Search for the cell housing the specified text and yield its [x, y] center coordinate. 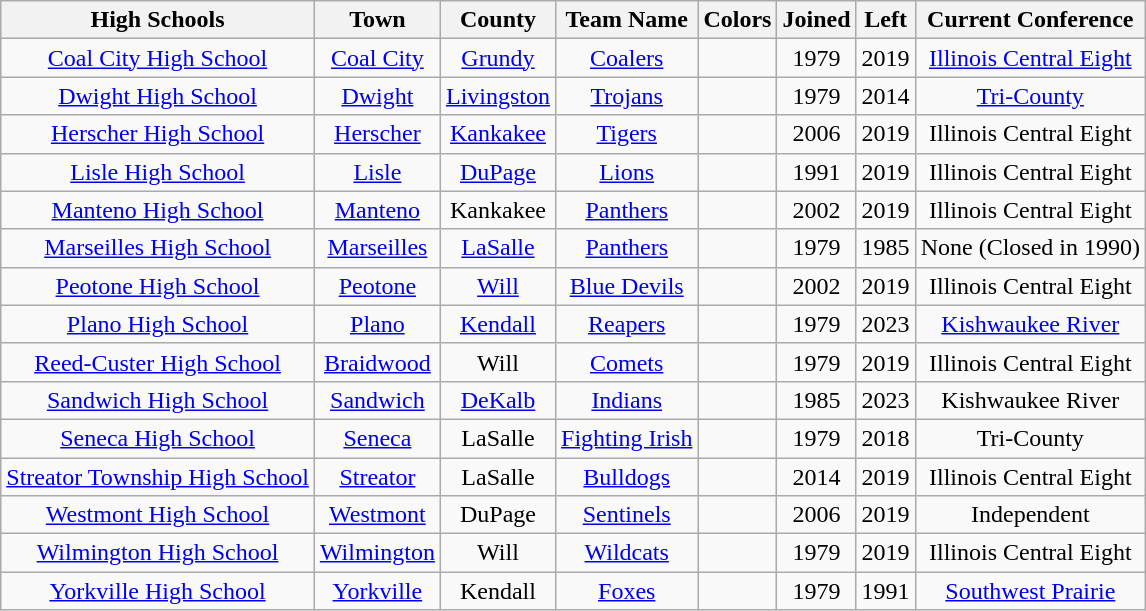
Westmont High School [158, 515]
Southwest Prairie [1030, 591]
Left [886, 20]
Coal City High School [158, 58]
Livingston [498, 96]
Yorkville [377, 591]
Westmont [377, 515]
Sentinels [627, 515]
Indians [627, 400]
Grundy [498, 58]
Marseilles [377, 248]
Sandwich High School [158, 400]
Wilmington [377, 553]
Lisle High School [158, 172]
Coalers [627, 58]
Foxes [627, 591]
Dwight High School [158, 96]
Bulldogs [627, 477]
Plano [377, 324]
County [498, 20]
Lions [627, 172]
Marseilles High School [158, 248]
2018 [886, 438]
None (Closed in 1990) [1030, 248]
Manteno [377, 210]
Independent [1030, 515]
Reed-Custer High School [158, 362]
Lisle [377, 172]
DeKalb [498, 400]
Colors [738, 20]
Coal City [377, 58]
Braidwood [377, 362]
Manteno High School [158, 210]
Seneca High School [158, 438]
Peotone High School [158, 286]
Dwight [377, 96]
Team Name [627, 20]
Town [377, 20]
Streator [377, 477]
Yorkville High School [158, 591]
Current Conference [1030, 20]
Blue Devils [627, 286]
Herscher [377, 134]
Wilmington High School [158, 553]
Wildcats [627, 553]
Fighting Irish [627, 438]
High Schools [158, 20]
Streator Township High School [158, 477]
Comets [627, 362]
Reapers [627, 324]
Peotone [377, 286]
Herscher High School [158, 134]
Joined [816, 20]
Tigers [627, 134]
Seneca [377, 438]
Plano High School [158, 324]
Sandwich [377, 400]
Trojans [627, 96]
